Detect which cell encompasses the target text, then output its (x, y) center coordinate. 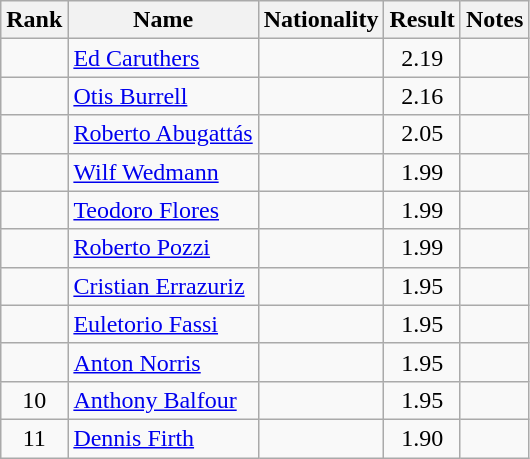
Teodoro Flores (163, 210)
10 (34, 400)
2.16 (422, 96)
1.90 (422, 438)
Euletorio Fassi (163, 324)
Anton Norris (163, 362)
Name (163, 20)
Dennis Firth (163, 438)
2.19 (422, 58)
2.05 (422, 134)
Roberto Abugattás (163, 134)
11 (34, 438)
Roberto Pozzi (163, 248)
Cristian Errazuriz (163, 286)
Notes (494, 20)
Wilf Wedmann (163, 172)
Nationality (321, 20)
Result (422, 20)
Otis Burrell (163, 96)
Ed Caruthers (163, 58)
Rank (34, 20)
Anthony Balfour (163, 400)
